Pinpoint the cell where the given text exists, returning its [X, Y] midpoint coordinate. 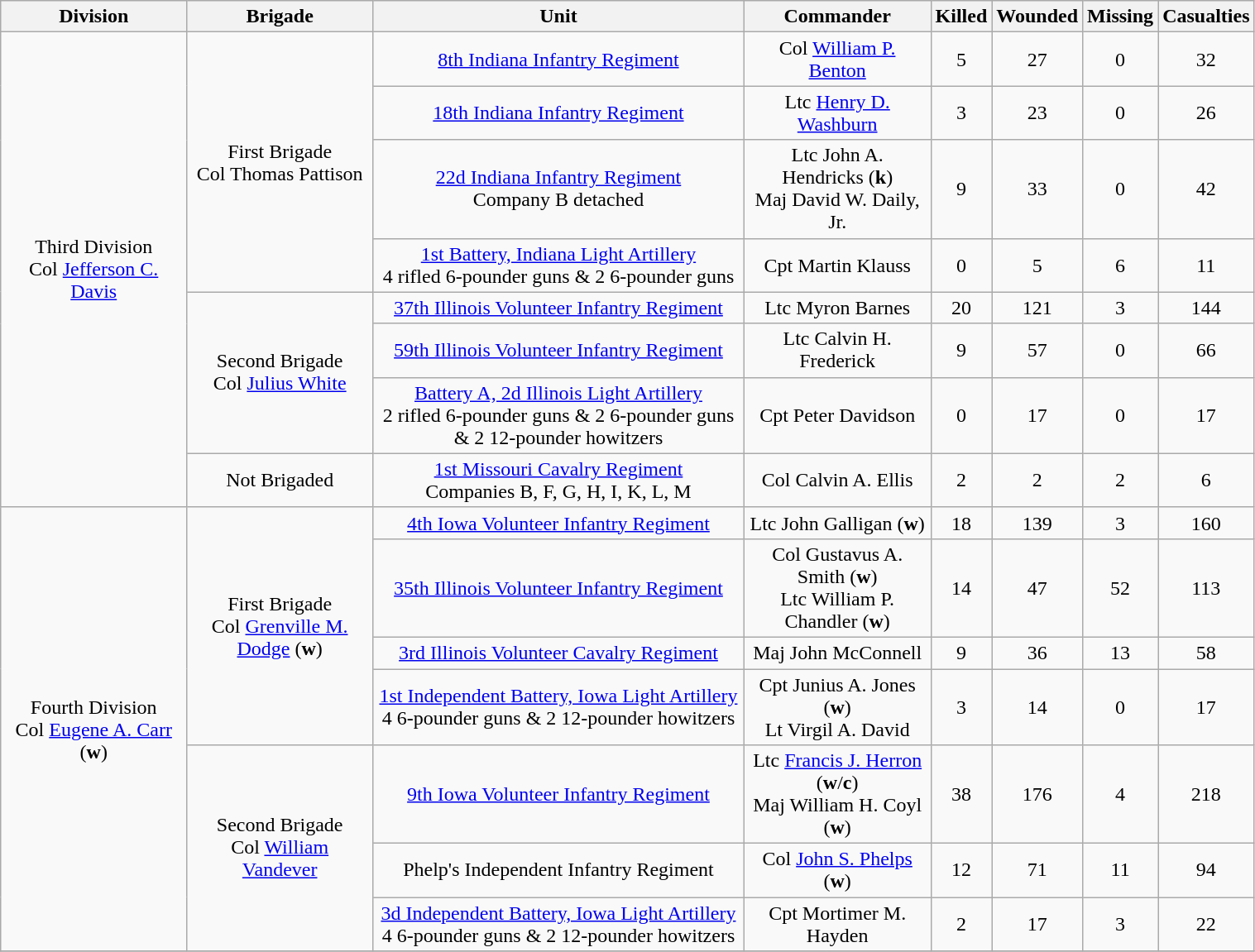
Col John S. Phelps (w) [837, 870]
22d Indiana Infantry RegimentCompany B detached [559, 189]
218 [1206, 794]
58 [1206, 653]
26 [1206, 112]
18 [961, 523]
47 [1037, 587]
1st Missouri Cavalry RegimentCompanies B, F, G, H, I, K, L, M [559, 480]
9th Iowa Volunteer Infantry Regiment [559, 794]
Fourth DivisionCol Eugene A. Carr (w) [94, 729]
Col Calvin A. Ellis [837, 480]
33 [1037, 189]
38 [961, 794]
139 [1037, 523]
3d Independent Battery, Iowa Light Artillery4 6-pounder guns & 2 12-pounder howitzers [559, 925]
Maj John McConnell [837, 653]
Wounded [1037, 17]
Cpt Peter Davidson [837, 415]
Col William P. Benton [837, 60]
59th Illinois Volunteer Infantry Regiment [559, 351]
42 [1206, 189]
121 [1037, 308]
Ltc Myron Barnes [837, 308]
Third DivisionCol Jefferson C. Davis [94, 270]
52 [1120, 587]
32 [1206, 60]
Ltc John Galligan (w) [837, 523]
Second BrigadeCol Julius White [280, 372]
Ltc Henry D. Washburn [837, 112]
Not Brigaded [280, 480]
Commander [837, 17]
144 [1206, 308]
176 [1037, 794]
113 [1206, 587]
Brigade [280, 17]
4th Iowa Volunteer Infantry Regiment [559, 523]
4 [1120, 794]
13 [1120, 653]
37th Illinois Volunteer Infantry Regiment [559, 308]
Phelp's Independent Infantry Regiment [559, 870]
Ltc Francis J. Herron (w/c)Maj William H. Coyl (w) [837, 794]
Unit [559, 17]
36 [1037, 653]
Killed [961, 17]
1st Battery, Indiana Light Artillery4 rifled 6-pounder guns & 2 6-pounder guns [559, 265]
Cpt Junius A. Jones (w)Lt Virgil A. David [837, 706]
Battery A, 2d Illinois Light Artillery2 rifled 6-pounder guns & 2 6-pounder guns& 2 12-pounder howitzers [559, 415]
71 [1037, 870]
Ltc John A. Hendricks (k)Maj David W. Daily, Jr. [837, 189]
57 [1037, 351]
66 [1206, 351]
23 [1037, 112]
27 [1037, 60]
8th Indiana Infantry Regiment [559, 60]
Missing [1120, 17]
Cpt Mortimer M. Hayden [837, 925]
Division [94, 17]
Second BrigadeCol William Vandever [280, 849]
18th Indiana Infantry Regiment [559, 112]
3rd Illinois Volunteer Cavalry Regiment [559, 653]
35th Illinois Volunteer Infantry Regiment [559, 587]
Col Gustavus A. Smith (w) Ltc William P. Chandler (w) [837, 587]
Ltc Calvin H. Frederick [837, 351]
First BrigadeCol Grenville M. Dodge (w) [280, 625]
160 [1206, 523]
94 [1206, 870]
Casualties [1206, 17]
12 [961, 870]
20 [961, 308]
1st Independent Battery, Iowa Light Artillery4 6-pounder guns & 2 12-pounder howitzers [559, 706]
22 [1206, 925]
First BrigadeCol Thomas Pattison [280, 162]
Cpt Martin Klauss [837, 265]
